For the text-containing cell, return its midpoint in [X, Y] coordinate format. 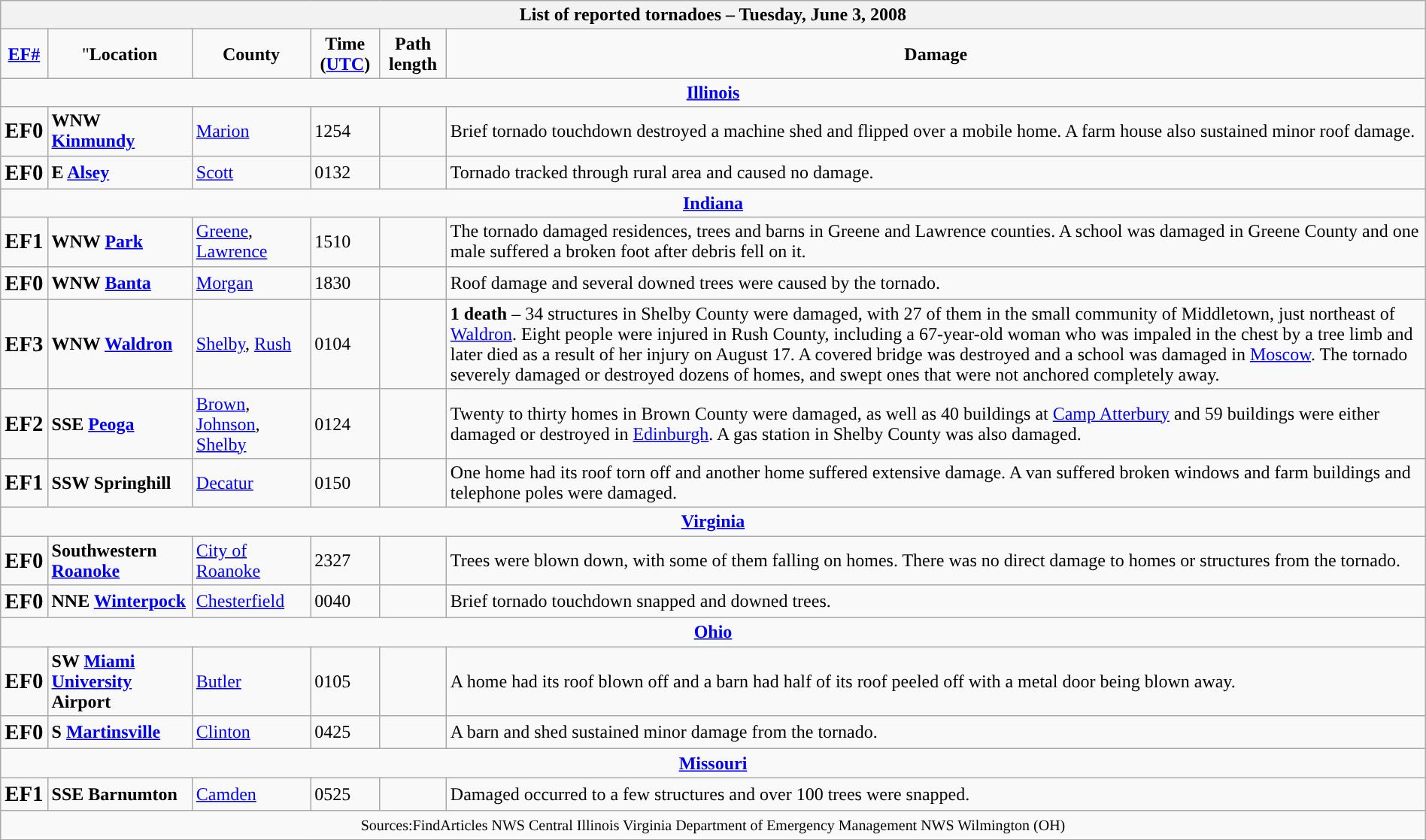
Time (UTC) [345, 54]
Indiana [713, 203]
NNE Winterpock [120, 602]
Damage [936, 54]
Ohio [713, 632]
S Martinsville [120, 732]
1510 [345, 242]
WNW Banta [120, 283]
Scott [251, 172]
Sources:FindArticles NWS Central Illinois Virginia Department of Emergency Management NWS Wilmington (OH) [713, 825]
EF3 [24, 344]
A home had its roof blown off and a barn had half of its roof peeled off with a metal door being blown away. [936, 681]
Missouri [713, 763]
Marion [251, 131]
Shelby, Rush [251, 344]
0105 [345, 681]
Southwestern Roanoke [120, 559]
"Location [120, 54]
Roof damage and several downed trees were caused by the tornado. [936, 283]
Greene, Lawrence [251, 242]
0525 [345, 794]
A barn and shed sustained minor damage from the tornado. [936, 732]
EF2 [24, 423]
0132 [345, 172]
Tornado tracked through rural area and caused no damage. [936, 172]
Virginia [713, 521]
SW Miami University Airport [120, 681]
SSE Barnumton [120, 794]
EF# [24, 54]
List of reported tornadoes – Tuesday, June 3, 2008 [713, 15]
0040 [345, 602]
Chesterfield [251, 602]
WNW Park [120, 242]
0150 [345, 483]
Damaged occurred to a few structures and over 100 trees were snapped. [936, 794]
Butler [251, 681]
Brief tornado touchdown snapped and downed trees. [936, 602]
Decatur [251, 483]
2327 [345, 559]
1830 [345, 283]
SSE Peoga [120, 423]
Trees were blown down, with some of them falling on homes. There was no direct damage to homes or structures from the tornado. [936, 559]
Brief tornado touchdown destroyed a machine shed and flipped over a mobile home. A farm house also sustained minor roof damage. [936, 131]
1254 [345, 131]
SSW Springhill [120, 483]
Clinton [251, 732]
Brown, Johnson, Shelby [251, 423]
County [251, 54]
WNW Kinmundy [120, 131]
WNW Waldron [120, 344]
0124 [345, 423]
0425 [345, 732]
Path length [413, 54]
Morgan [251, 283]
0104 [345, 344]
Illinois [713, 92]
E Alsey [120, 172]
Camden [251, 794]
City of Roanoke [251, 559]
